Pinpoint the cell where the given text exists, returning its (x, y) midpoint coordinate. 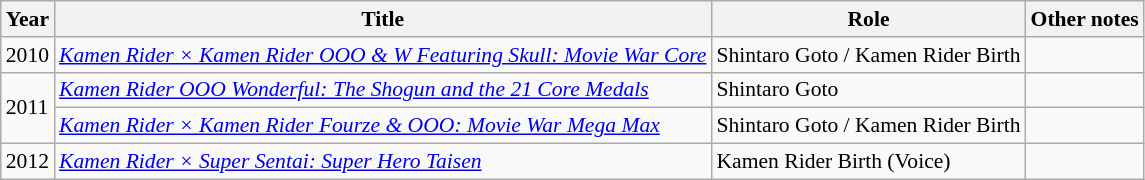
2012 (28, 162)
Kamen Rider × Kamen Rider OOO & W Featuring Skull: Movie War Core (382, 55)
2010 (28, 55)
Kamen Rider × Kamen Rider Fourze & OOO: Movie War Mega Max (382, 126)
Shintaro Goto (868, 90)
Kamen Rider OOO Wonderful: The Shogun and the 21 Core Medals (382, 90)
Other notes (1085, 19)
Kamen Rider × Super Sentai: Super Hero Taisen (382, 162)
Title (382, 19)
Year (28, 19)
Kamen Rider Birth (Voice) (868, 162)
2011 (28, 108)
Role (868, 19)
